Find where the given text appears and provide that cell's center as [X, Y] coordinate. 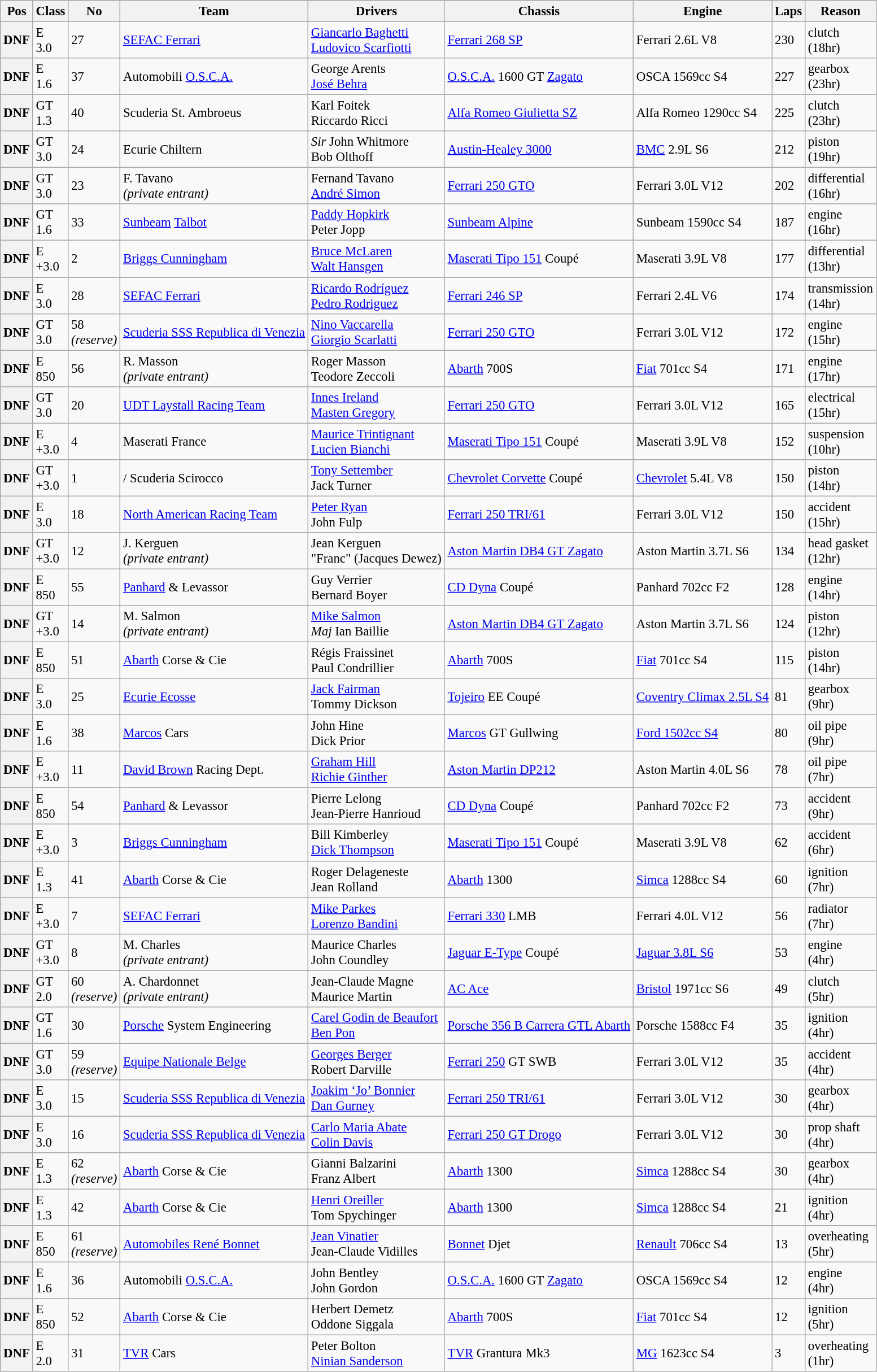
Laps [788, 11]
accident (6hr) [840, 843]
Roger Delageneste Jean Rolland [377, 879]
Ferrari 330 LMB [539, 916]
Giancarlo Baghetti Ludovico Scarfiotti [377, 41]
172 [788, 332]
37 [94, 77]
52 [94, 1317]
20 [94, 404]
E2.0 [51, 1353]
31 [94, 1353]
gearbox (9hr) [840, 697]
J. Kerguen(private entrant) [215, 551]
radiator (7hr) [840, 916]
Innes Ireland Masten Gregory [377, 404]
Gianni Balzarini Franz Albert [377, 1171]
differential (13hr) [840, 259]
Sunbeam Alpine [539, 223]
Carlo Maria Abate Colin Davis [377, 1134]
David Brown Racing Dept. [215, 769]
Ferrari 4.0L V12 [703, 916]
Maserati France [215, 442]
John Bentley John Gordon [377, 1281]
187 [788, 223]
33 [94, 223]
Georges Berger Robert Darville [377, 1062]
George Arents José Behra [377, 77]
A. Chardonnet(private entrant) [215, 988]
Henri Oreiller Tom Spychinger [377, 1208]
Jaguar 3.8L S6 [703, 952]
Marcos Cars [215, 733]
No [94, 11]
engine (17hr) [840, 368]
Maurice Charles John Coundley [377, 952]
Porsche 1588cc F4 [703, 1026]
Mike Parkes Lorenzo Bandini [377, 916]
230 [788, 41]
36 [94, 1281]
53 [788, 952]
Engine [703, 11]
Ecurie Chiltern [215, 149]
13 [788, 1244]
Jean-Claude Magne Maurice Martin [377, 988]
suspension (10hr) [840, 442]
Class [51, 11]
Guy Verrier Bernard Boyer [377, 587]
Scuderia St. Ambroeus [215, 113]
128 [788, 587]
Graham Hill Richie Ginther [377, 769]
81 [788, 697]
F. Tavano(private entrant) [215, 186]
134 [788, 551]
/ Scuderia Scirocco [215, 478]
Ferrari 250 GT SWB [539, 1062]
60 [788, 879]
Aston Martin 4.0L S6 [703, 769]
Ford 1502cc S4 [703, 733]
Jack Fairman Tommy Dickson [377, 697]
16 [94, 1134]
UDT Laystall Racing Team [215, 404]
15 [94, 1098]
Automobiles René Bonnet [215, 1244]
piston (12hr) [840, 624]
accident (9hr) [840, 807]
overheating (5hr) [840, 1244]
Carel Godin de Beaufort Ben Pon [377, 1026]
Régis Fraissinet Paul Condrillier [377, 661]
engine (16hr) [840, 223]
Nino Vaccarella Giorgio Scarlatti [377, 332]
Tojeiro EE Coupé [539, 697]
Sunbeam 1590cc S4 [703, 223]
Alfa Romeo Giulietta SZ [539, 113]
Jean Vinatier Jean-Claude Vidilles [377, 1244]
ignition (7hr) [840, 879]
ignition (5hr) [840, 1317]
Austin-Healey 3000 [539, 149]
oil pipe (7hr) [840, 769]
Alfa Romeo 1290cc S4 [703, 113]
Peter Bolton Ninian Sanderson [377, 1353]
1 [94, 478]
Pierre Lelong Jean-Pierre Hanrioud [377, 807]
Paddy Hopkirk Peter Jopp [377, 223]
Tony Settember Jack Turner [377, 478]
Ferrari 250 GT Drogo [539, 1134]
171 [788, 368]
Karl Foitek Riccardo Ricci [377, 113]
TVR Grantura Mk3 [539, 1353]
174 [788, 296]
accident (15hr) [840, 514]
Ferrari 2.6L V8 [703, 41]
MG 1623cc S4 [703, 1353]
11 [94, 769]
piston (19hr) [840, 149]
gearbox (23hr) [840, 77]
80 [788, 733]
Pos [17, 11]
Sir John Whitmore Bob Olthoff [377, 149]
Ricardo Rodríguez Pedro Rodriguez [377, 296]
73 [788, 807]
165 [788, 404]
Bruce McLaren Walt Hansgen [377, 259]
AC Ace [539, 988]
Roger Masson Teodore Zeccoli [377, 368]
38 [94, 733]
55 [94, 587]
Chassis [539, 11]
41 [94, 879]
John Hine Dick Prior [377, 733]
Herbert Demetz Oddone Siggala [377, 1317]
124 [788, 624]
212 [788, 149]
electrical (15hr) [840, 404]
Fernand Tavano André Simon [377, 186]
7 [94, 916]
Drivers [377, 11]
23 [94, 186]
24 [94, 149]
40 [94, 113]
differential (16hr) [840, 186]
Bonnet Djet [539, 1244]
152 [788, 442]
Marcos GT Gullwing [539, 733]
Ecurie Ecosse [215, 697]
2 [94, 259]
177 [788, 259]
49 [788, 988]
14 [94, 624]
Peter Ryan John Fulp [377, 514]
60(reserve) [94, 988]
Mike Salmon Maj Ian Baillie [377, 624]
61(reserve) [94, 1244]
62 [788, 843]
Maurice Trintignant Lucien Bianchi [377, 442]
Reason [840, 11]
Jean Kerguen "Franc" (Jacques Dewez) [377, 551]
clutch (5hr) [840, 988]
Jaguar E-Type Coupé [539, 952]
head gasket (12hr) [840, 551]
28 [94, 296]
25 [94, 697]
accident (4hr) [840, 1062]
engine (14hr) [840, 587]
Chevrolet Corvette Coupé [539, 478]
Bill Kimberley Dick Thompson [377, 843]
27 [94, 41]
Bristol 1971cc S6 [703, 988]
transmission (14hr) [840, 296]
engine (15hr) [840, 332]
4 [94, 442]
clutch (23hr) [840, 113]
Ferrari 2.4L V6 [703, 296]
202 [788, 186]
Joakim ‘Jo’ Bonnier Dan Gurney [377, 1098]
oil pipe (9hr) [840, 733]
18 [94, 514]
BMC 2.9L S6 [703, 149]
R. Masson(private entrant) [215, 368]
58(reserve) [94, 332]
54 [94, 807]
Ferrari 268 SP [539, 41]
North American Racing Team [215, 514]
M. Charles(private entrant) [215, 952]
GT2.0 [51, 988]
Sunbeam Talbot [215, 223]
78 [788, 769]
Porsche System Engineering [215, 1026]
Chevrolet 5.4L V8 [703, 478]
Aston Martin DP212 [539, 769]
TVR Cars [215, 1353]
42 [94, 1208]
8 [94, 952]
M. Salmon(private entrant) [215, 624]
62(reserve) [94, 1171]
21 [788, 1208]
clutch (18hr) [840, 41]
Ferrari 246 SP [539, 296]
prop shaft (4hr) [840, 1134]
59(reserve) [94, 1062]
overheating (1hr) [840, 1353]
Team [215, 11]
Coventry Climax 2.5L S4 [703, 697]
GT1.3 [51, 113]
Renault 706cc S4 [703, 1244]
Equipe Nationale Belge [215, 1062]
225 [788, 113]
Porsche 356 B Carrera GTL Abarth [539, 1026]
115 [788, 661]
227 [788, 77]
51 [94, 661]
